Determine the [x, y] coordinate at the center of the cell enclosing the given text.  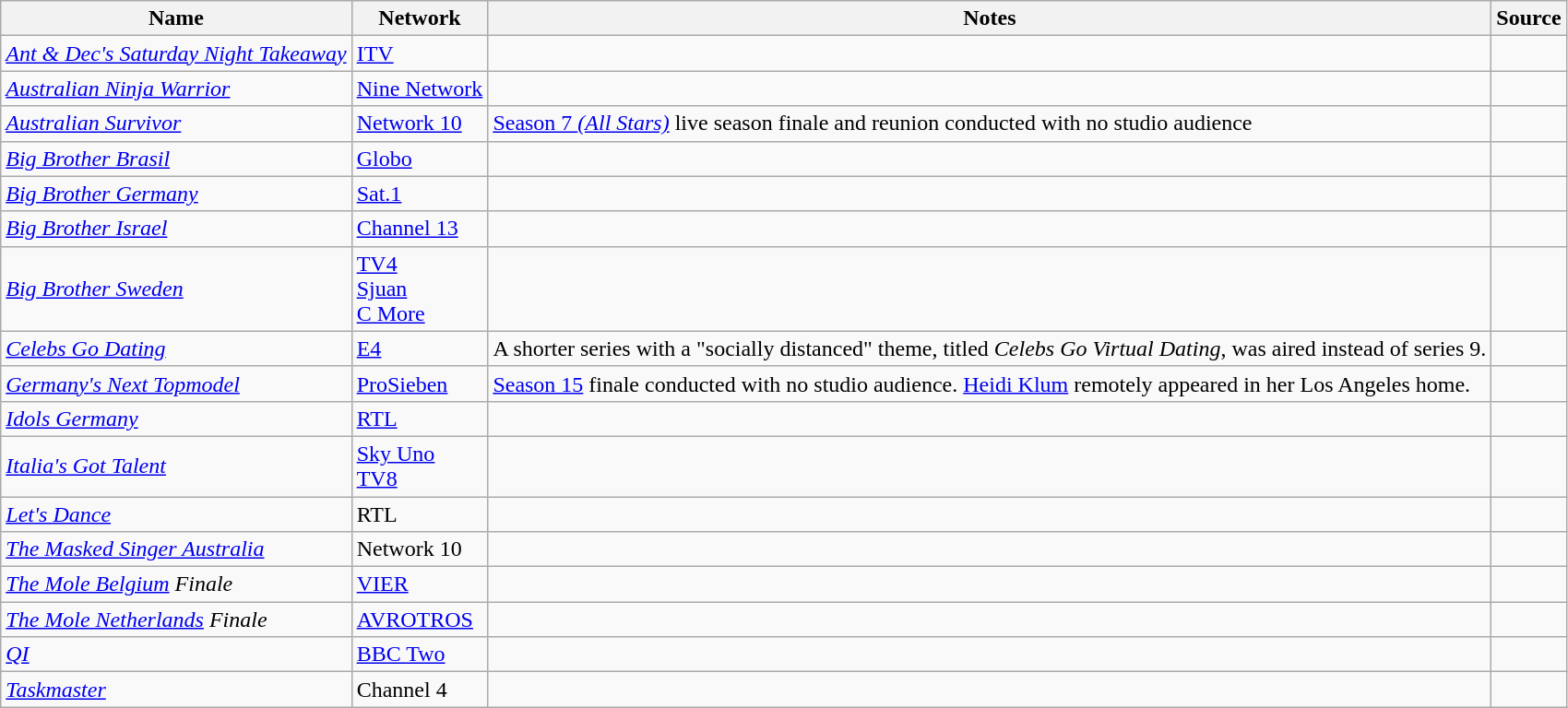
Source [1529, 18]
Taskmaster [176, 690]
Name [176, 18]
The Masked Singer Australia [176, 549]
VIER [420, 584]
Australian Survivor [176, 124]
The Mole Netherlands Finale [176, 619]
Big Brother Israel [176, 229]
Sky UnoTV8 [420, 466]
Network [420, 18]
Nine Network [420, 88]
Big Brother Germany [176, 194]
Globo [420, 159]
The Mole Belgium Finale [176, 584]
ProSieben [420, 383]
Australian Ninja Warrior [176, 88]
TV4SjuanC More [420, 289]
Let's Dance [176, 513]
Season 15 finale conducted with no studio audience. Heidi Klum remotely appeared in her Los Angeles home. [990, 383]
Big Brother Sweden [176, 289]
QI [176, 655]
Season 7 (All Stars) live season finale and reunion conducted with no studio audience [990, 124]
E4 [420, 348]
Big Brother Brasil [176, 159]
Sat.1 [420, 194]
AVROTROS [420, 619]
Notes [990, 18]
ITV [420, 53]
Celebs Go Dating [176, 348]
Italia's Got Talent [176, 466]
Channel 13 [420, 229]
Channel 4 [420, 690]
A shorter series with a "socially distanced" theme, titled Celebs Go Virtual Dating, was aired instead of series 9. [990, 348]
Ant & Dec's Saturday Night Takeaway [176, 53]
BBC Two [420, 655]
Idols Germany [176, 419]
Germany's Next Topmodel [176, 383]
